Return the (X, Y) coordinate for the center point of the cell that contains the specified text.  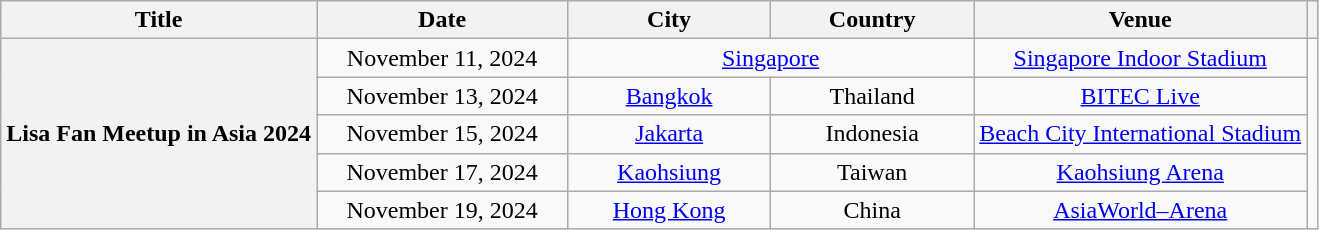
Thailand (872, 96)
November 15, 2024 (442, 134)
Date (442, 20)
AsiaWorld–Arena (1140, 210)
Kaohsiung (670, 172)
November 17, 2024 (442, 172)
China (872, 210)
Kaohsiung Arena (1140, 172)
Singapore Indoor Stadium (1140, 58)
Country (872, 20)
Indonesia (872, 134)
Taiwan (872, 172)
Singapore (771, 58)
Bangkok (670, 96)
Venue (1140, 20)
Beach City International Stadium (1140, 134)
Hong Kong (670, 210)
BITEC Live (1140, 96)
Jakarta (670, 134)
November 13, 2024 (442, 96)
Title (159, 20)
November 19, 2024 (442, 210)
November 11, 2024 (442, 58)
Lisa Fan Meetup in Asia 2024 (159, 134)
City (670, 20)
